Find where the given text appears and provide that cell's center as (x, y) coordinate. 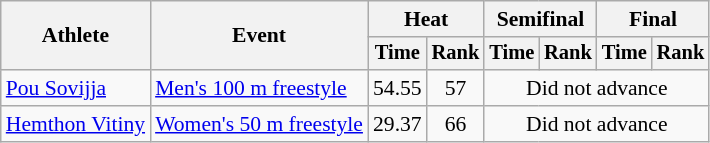
29.37 (398, 124)
Final (653, 19)
Heat (426, 19)
57 (456, 88)
Athlete (76, 36)
Hemthon Vitiny (76, 124)
Semifinal (540, 19)
Pou Sovijja (76, 88)
66 (456, 124)
Event (259, 36)
Men's 100 m freestyle (259, 88)
54.55 (398, 88)
Women's 50 m freestyle (259, 124)
